For the text-containing cell, return its midpoint in [X, Y] coordinate format. 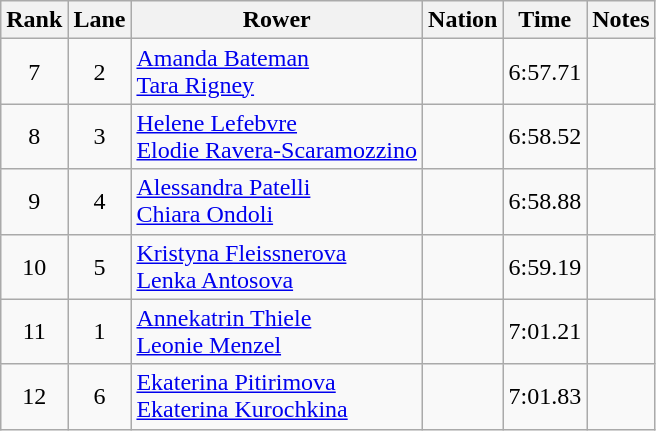
11 [34, 332]
8 [34, 136]
Nation [463, 20]
Amanda BatemanTara Rigney [277, 72]
Alessandra PatelliChiara Ondoli [277, 202]
Ekaterina PitirimovaEkaterina Kurochkina [277, 396]
2 [100, 72]
5 [100, 266]
12 [34, 396]
6 [100, 396]
6:57.71 [545, 72]
7:01.21 [545, 332]
6:59.19 [545, 266]
6:58.52 [545, 136]
Helene LefebvreElodie Ravera-Scaramozzino [277, 136]
Rank [34, 20]
10 [34, 266]
1 [100, 332]
4 [100, 202]
Time [545, 20]
9 [34, 202]
Annekatrin ThieleLeonie Menzel [277, 332]
Kristyna FleissnerovaLenka Antosova [277, 266]
7:01.83 [545, 396]
7 [34, 72]
6:58.88 [545, 202]
3 [100, 136]
Notes [621, 20]
Lane [100, 20]
Rower [277, 20]
